Pinpoint the cell where the given text exists, returning its [X, Y] midpoint coordinate. 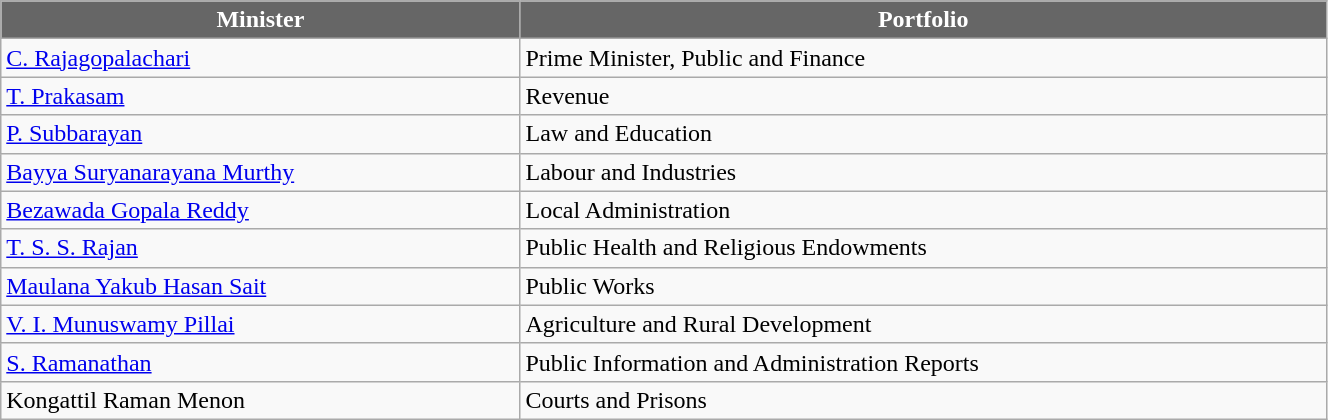
Public Works [923, 286]
Law and Education [923, 134]
Courts and Prisons [923, 400]
Kongattil Raman Menon [260, 400]
Public Information and Administration Reports [923, 362]
P. Subbarayan [260, 134]
T. Prakasam [260, 96]
Portfolio [923, 20]
V. I. Munuswamy Pillai [260, 324]
Public Health and Religious Endowments [923, 248]
Agriculture and Rural Development [923, 324]
S. Ramanathan [260, 362]
Maulana Yakub Hasan Sait [260, 286]
Labour and Industries [923, 172]
Local Administration [923, 210]
C. Rajagopalachari [260, 58]
Prime Minister, Public and Finance [923, 58]
T. S. S. Rajan [260, 248]
Bezawada Gopala Reddy [260, 210]
Bayya Suryanarayana Murthy [260, 172]
Minister [260, 20]
Revenue [923, 96]
